Return the [X, Y] coordinate for the center point of the cell that contains the specified text.  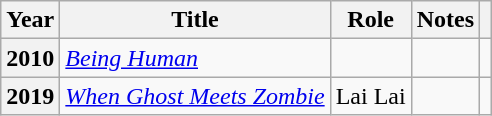
Lai Lai [370, 96]
2019 [30, 96]
Role [370, 20]
Title [195, 20]
2010 [30, 58]
Being Human [195, 58]
When Ghost Meets Zombie [195, 96]
Notes [445, 20]
Year [30, 20]
